Output the (X, Y) coordinate of the center of the cell containing the given text.  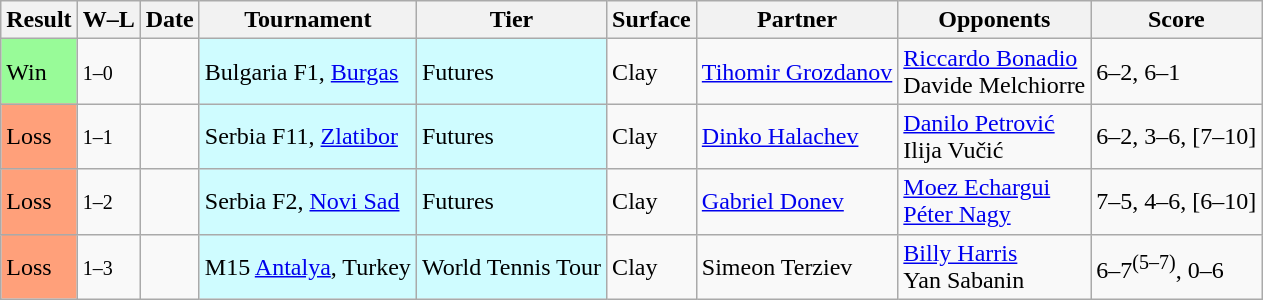
Dinko Halachev (797, 136)
Partner (797, 20)
Serbia F2, Novi Sad (308, 202)
Win (39, 72)
7–5, 4–6, [6–10] (1176, 202)
Tournament (308, 20)
1–3 (108, 266)
Riccardo Bonadio Davide Melchiorre (994, 72)
Serbia F11, Zlatibor (308, 136)
World Tennis Tour (511, 266)
M15 Antalya, Turkey (308, 266)
W–L (108, 20)
Result (39, 20)
6–2, 6–1 (1176, 72)
Surface (652, 20)
Score (1176, 20)
Gabriel Donev (797, 202)
1–2 (108, 202)
Opponents (994, 20)
Danilo Petrović Ilija Vučić (994, 136)
Bulgaria F1, Burgas (308, 72)
6–2, 3–6, [7–10] (1176, 136)
Date (170, 20)
Tihomir Grozdanov (797, 72)
6–7(5–7), 0–6 (1176, 266)
Simeon Terziev (797, 266)
1–0 (108, 72)
1–1 (108, 136)
Moez Echargui Péter Nagy (994, 202)
Billy Harris Yan Sabanin (994, 266)
Tier (511, 20)
